Determine the [X, Y] coordinate at the center of the cell enclosing the given text.  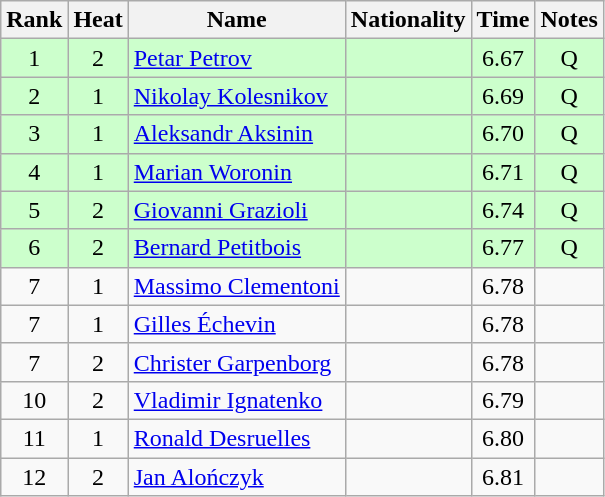
6.71 [503, 172]
4 [34, 172]
6.80 [503, 438]
Nikolay Kolesnikov [236, 96]
Rank [34, 20]
6.81 [503, 477]
Aleksandr Aksinin [236, 134]
6.69 [503, 96]
11 [34, 438]
Vladimir Ignatenko [236, 400]
Giovanni Grazioli [236, 210]
Time [503, 20]
Massimo Clementoni [236, 286]
3 [34, 134]
5 [34, 210]
6.67 [503, 58]
10 [34, 400]
Marian Woronin [236, 172]
6.70 [503, 134]
6.77 [503, 248]
6.74 [503, 210]
Nationality [408, 20]
Christer Garpenborg [236, 362]
Heat [98, 20]
Name [236, 20]
Notes [569, 20]
12 [34, 477]
6.79 [503, 400]
6 [34, 248]
Gilles Échevin [236, 324]
Bernard Petitbois [236, 248]
Jan Alończyk [236, 477]
Ronald Desruelles [236, 438]
Petar Petrov [236, 58]
